Return [x, y] of the center of cell containing provided text 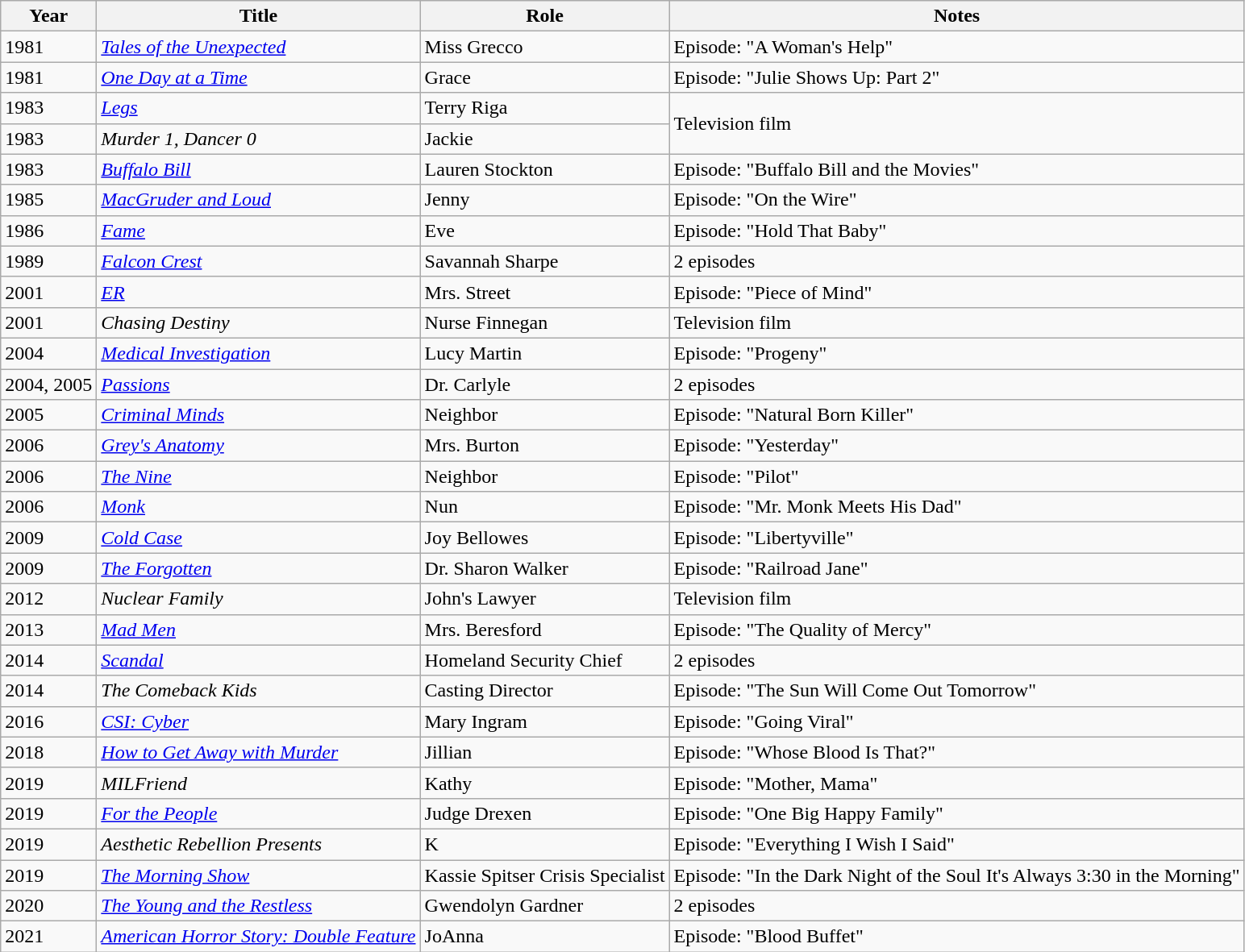
One Day at a Time [258, 77]
1985 [48, 200]
ER [258, 292]
Lauren Stockton [545, 169]
Falcon Crest [258, 261]
Scandal [258, 660]
Mrs. Beresford [545, 630]
Episode: "Everything I Wish I Said" [956, 844]
Savannah Sharpe [545, 261]
Episode: "Pilot" [956, 476]
CSI: Cyber [258, 721]
Fame [258, 231]
Dr. Sharon Walker [545, 568]
Grace [545, 77]
Nun [545, 507]
Episode: "Julie Shows Up: Part 2" [956, 77]
Episode: "Buffalo Bill and the Movies" [956, 169]
Joy Bellowes [545, 538]
Kassie Spitser Crisis Specialist [545, 875]
1986 [48, 231]
Episode: "Blood Buffet" [956, 937]
Episode: "Progeny" [956, 353]
Kathy [545, 783]
Chasing Destiny [258, 322]
Role [545, 16]
Dr. Carlyle [545, 385]
Jackie [545, 139]
Jillian [545, 752]
Nuclear Family [258, 599]
Episode: "Piece of Mind" [956, 292]
Episode: "Railroad Jane" [956, 568]
American Horror Story: Double Feature [258, 937]
Episode: "One Big Happy Family" [956, 813]
Grey's Anatomy [258, 446]
2016 [48, 721]
Mary Ingram [545, 721]
Notes [956, 16]
Mad Men [258, 630]
Cold Case [258, 538]
Casting Director [545, 691]
Gwendolyn Gardner [545, 906]
MILFriend [258, 783]
Miss Grecco [545, 47]
Aesthetic Rebellion Presents [258, 844]
Mrs. Street [545, 292]
Mrs. Burton [545, 446]
Buffalo Bill [258, 169]
2012 [48, 599]
Episode: "On the Wire" [956, 200]
Legs [258, 108]
Murder 1, Dancer 0 [258, 139]
Tales of the Unexpected [258, 47]
Episode: "The Quality of Mercy" [956, 630]
Episode: "A Woman's Help" [956, 47]
How to Get Away with Murder [258, 752]
Episode: "Natural Born Killer" [956, 415]
The Comeback Kids [258, 691]
Episode: "Mr. Monk Meets His Dad" [956, 507]
Terry Riga [545, 108]
Episode: "Hold That Baby" [956, 231]
Homeland Security Chief [545, 660]
The Young and the Restless [258, 906]
Nurse Finnegan [545, 322]
Year [48, 16]
2013 [48, 630]
For the People [258, 813]
1989 [48, 261]
Monk [258, 507]
Jenny [545, 200]
K [545, 844]
Title [258, 16]
Episode: "Libertyville" [956, 538]
Episode: "Yesterday" [956, 446]
Episode: "The Sun Will Come Out Tomorrow" [956, 691]
Medical Investigation [258, 353]
2004 [48, 353]
The Morning Show [258, 875]
Episode: "Mother, Mama" [956, 783]
JoAnna [545, 937]
Episode: "In the Dark Night of the Soul It's Always 3:30 in the Morning" [956, 875]
The Nine [258, 476]
The Forgotten [258, 568]
2004, 2005 [48, 385]
John's Lawyer [545, 599]
2005 [48, 415]
Judge Drexen [545, 813]
MacGruder and Loud [258, 200]
Episode: "Going Viral" [956, 721]
Lucy Martin [545, 353]
Passions [258, 385]
Criminal Minds [258, 415]
2021 [48, 937]
Episode: "Whose Blood Is That?" [956, 752]
2018 [48, 752]
Eve [545, 231]
2020 [48, 906]
